Pinpoint the cell where the given text exists, returning its (X, Y) midpoint coordinate. 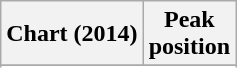
Chart (2014) (72, 34)
Peakposition (189, 34)
